Scan for the cell matching the given text and deliver its [x, y] coordinate at center. 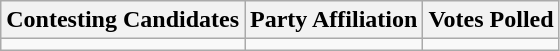
Votes Polled [491, 20]
Contesting Candidates [123, 20]
Party Affiliation [334, 20]
